Scan for the cell matching the given text and deliver its (x, y) coordinate at center. 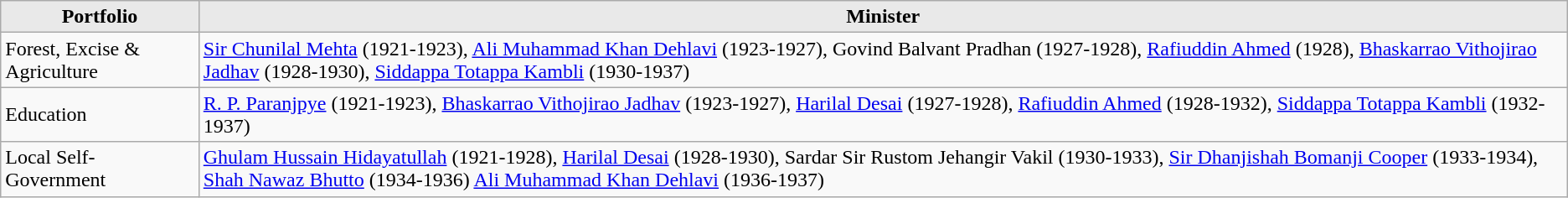
Education (101, 114)
Forest, Excise & Agriculture (101, 60)
Minister (883, 17)
Local Self-Government (101, 169)
Portfolio (101, 17)
